Return the [x, y] coordinate for the center point of the cell that contains the specified text.  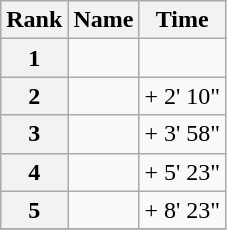
3 [34, 134]
Rank [34, 20]
2 [34, 96]
5 [34, 210]
4 [34, 172]
+ 3' 58" [182, 134]
Time [182, 20]
+ 2' 10" [182, 96]
+ 5' 23" [182, 172]
1 [34, 58]
+ 8' 23" [182, 210]
Name [104, 20]
